Return [x, y] of the center of cell containing provided text 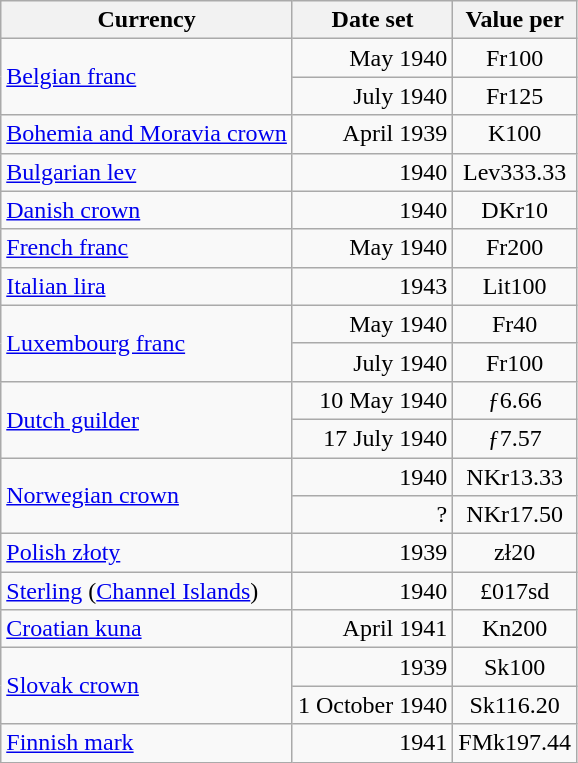
Slovak crown [147, 686]
Sk116.20 [515, 705]
NKr13.33 [515, 477]
1943 [372, 286]
Croatian kuna [147, 629]
Polish złoty [147, 553]
1 October 1940 [372, 705]
Luxembourg franc [147, 343]
zł20 [515, 553]
Italian lira [147, 286]
DKr10 [515, 210]
Sterling (Channel Islands) [147, 591]
Fr40 [515, 324]
17 July 1940 [372, 438]
Finnish mark [147, 743]
French franc [147, 248]
Bulgarian lev [147, 172]
Sk100 [515, 667]
Bohemia and Moravia crown [147, 134]
K100 [515, 134]
Dutch guilder [147, 419]
Currency [147, 20]
Lit100 [515, 286]
April 1941 [372, 629]
ƒ6.66 [515, 400]
Value per [515, 20]
Date set [372, 20]
Belgian franc [147, 77]
Kn200 [515, 629]
? [372, 515]
Fr200 [515, 248]
£017sd [515, 591]
April 1939 [372, 134]
FMk197.44 [515, 743]
10 May 1940 [372, 400]
ƒ7.57 [515, 438]
1941 [372, 743]
Norwegian crown [147, 496]
NKr17.50 [515, 515]
Lev333.33 [515, 172]
Fr125 [515, 96]
Danish crown [147, 210]
